Capture the cell that displays the provided text and extract its (X, Y) central coordinate. 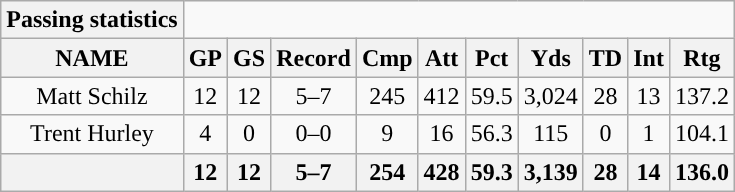
Pct (492, 58)
59.5 (492, 96)
GS (250, 58)
0–0 (314, 134)
Int (649, 58)
4 (205, 134)
Passing statistics (92, 20)
412 (442, 96)
GP (205, 58)
1 (649, 134)
3,139 (550, 172)
56.3 (492, 134)
Matt Schilz (92, 96)
254 (387, 172)
3,024 (550, 96)
Record (314, 58)
Yds (550, 58)
Att (442, 58)
Rtg (702, 58)
9 (387, 134)
136.0 (702, 172)
TD (605, 58)
16 (442, 134)
Trent Hurley (92, 134)
13 (649, 96)
14 (649, 172)
245 (387, 96)
115 (550, 134)
428 (442, 172)
104.1 (702, 134)
Cmp (387, 58)
NAME (92, 58)
137.2 (702, 96)
59.3 (492, 172)
